From the cell containing the given text, extract its center point as [X, Y] coordinate. 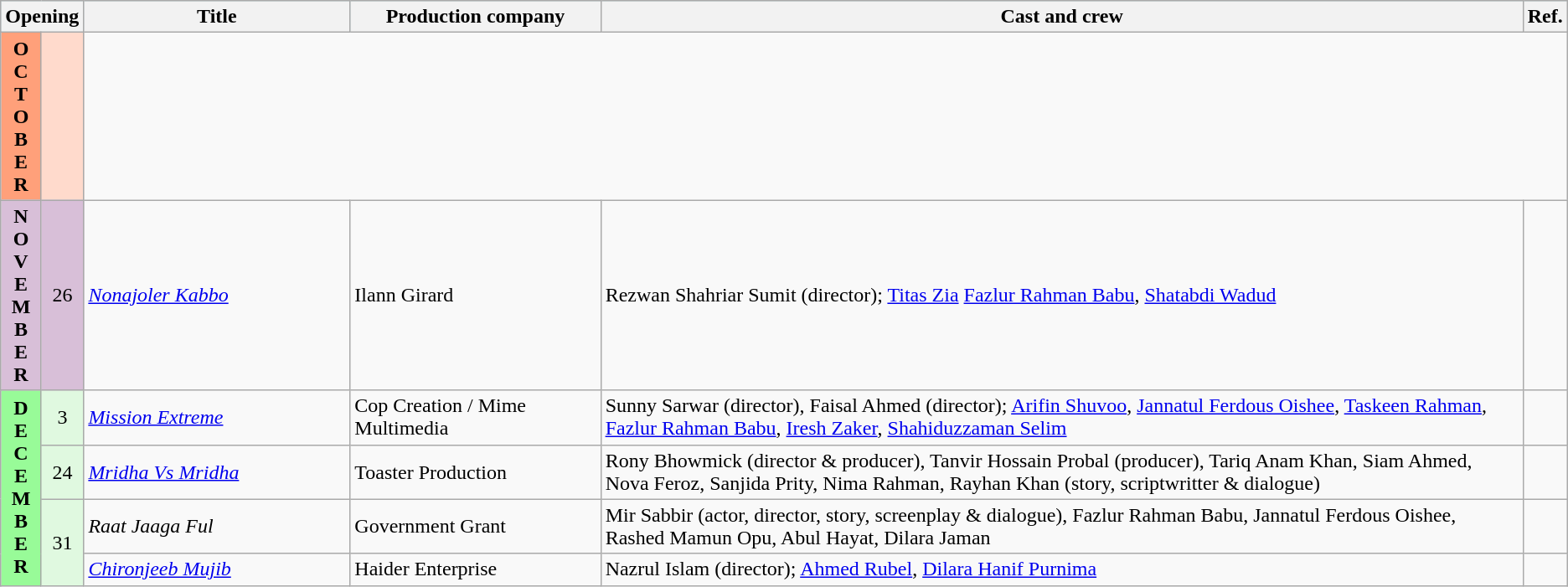
OCTOBER [22, 116]
Mir Sabbir (actor, director, story, screenplay & dialogue), Fazlur Rahman Babu, Jannatul Ferdous Oishee, Rashed Mamun Opu, Abul Hayat, Dilara Jaman [1062, 526]
NOVEMBER [22, 295]
Chironjeeb Mujib [217, 569]
Cast and crew [1062, 17]
31 [62, 543]
3 [62, 417]
Nonajoler Kabbo [217, 295]
Rezwan Shahriar Sumit (director); Titas Zia Fazlur Rahman Babu, Shatabdi Wadud [1062, 295]
Production company [476, 17]
Mridha Vs Mridha [217, 472]
Ref. [1545, 17]
DECEMBER [22, 487]
Mission Extreme [217, 417]
Haider Enterprise [476, 569]
Opening [42, 17]
26 [62, 295]
Government Grant [476, 526]
Nazrul Islam (director); Ahmed Rubel, Dilara Hanif Purnima [1062, 569]
Toaster Production [476, 472]
Title [217, 17]
24 [62, 472]
Ilann Girard [476, 295]
Raat Jaaga Ful [217, 526]
Cop Creation / Mime Multimedia [476, 417]
